Identify which cell holds the provided text, then report its (X, Y) central coordinate. 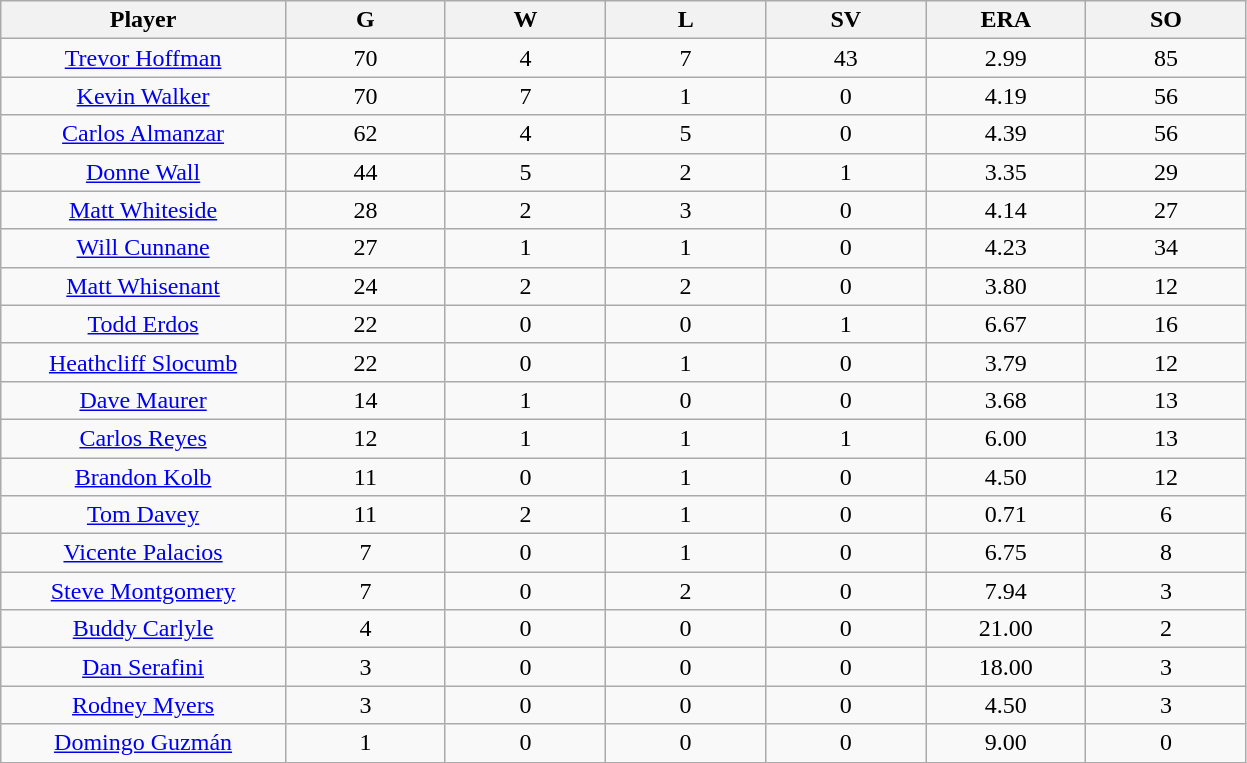
Vicente Palacios (144, 553)
6.00 (1006, 438)
Donne Wall (144, 172)
85 (1166, 58)
Kevin Walker (144, 96)
6.75 (1006, 553)
3.68 (1006, 400)
3.79 (1006, 362)
21.00 (1006, 629)
SO (1166, 20)
Carlos Almanzar (144, 134)
6.67 (1006, 324)
Steve Montgomery (144, 591)
Trevor Hoffman (144, 58)
Dave Maurer (144, 400)
W (525, 20)
4.39 (1006, 134)
Dan Serafini (144, 667)
Will Cunnane (144, 248)
9.00 (1006, 743)
Player (144, 20)
Brandon Kolb (144, 477)
4.19 (1006, 96)
44 (365, 172)
28 (365, 210)
14 (365, 400)
16 (1166, 324)
8 (1166, 553)
18.00 (1006, 667)
3.35 (1006, 172)
Heathcliff Slocumb (144, 362)
62 (365, 134)
29 (1166, 172)
43 (846, 58)
L (686, 20)
6 (1166, 515)
Carlos Reyes (144, 438)
Matt Whiteside (144, 210)
7.94 (1006, 591)
34 (1166, 248)
Todd Erdos (144, 324)
Rodney Myers (144, 705)
SV (846, 20)
24 (365, 286)
ERA (1006, 20)
4.14 (1006, 210)
Tom Davey (144, 515)
0.71 (1006, 515)
Buddy Carlyle (144, 629)
Matt Whisenant (144, 286)
G (365, 20)
4.23 (1006, 248)
2.99 (1006, 58)
Domingo Guzmán (144, 743)
3.80 (1006, 286)
